Determine the [x, y] coordinate at the center of the cell enclosing the given text.  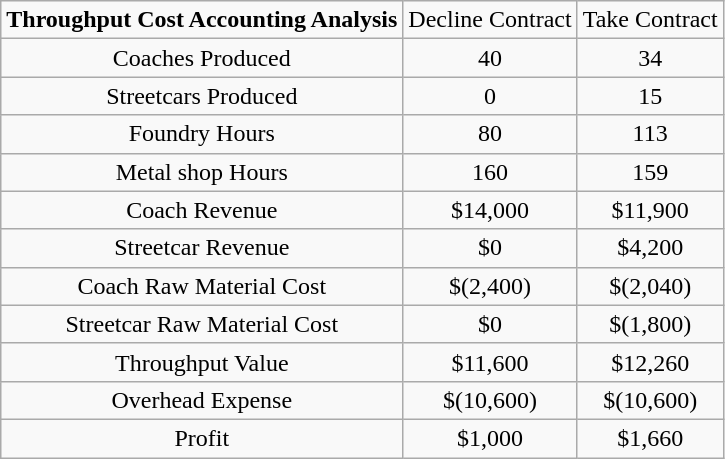
80 [490, 134]
$14,000 [490, 210]
0 [490, 96]
160 [490, 172]
15 [650, 96]
Throughput Value [202, 362]
Throughput Cost Accounting Analysis [202, 20]
159 [650, 172]
Coach Revenue [202, 210]
$(1,800) [650, 324]
40 [490, 58]
Take Contract [650, 20]
Decline Contract [490, 20]
$11,600 [490, 362]
113 [650, 134]
Streetcar Revenue [202, 248]
$4,200 [650, 248]
$11,900 [650, 210]
Foundry Hours [202, 134]
Overhead Expense [202, 400]
Profit [202, 438]
Streetcar Raw Material Cost [202, 324]
$12,260 [650, 362]
$(2,040) [650, 286]
$1,000 [490, 438]
$1,660 [650, 438]
Metal shop Hours [202, 172]
34 [650, 58]
$(2,400) [490, 286]
Coach Raw Material Cost [202, 286]
Streetcars Produced [202, 96]
Coaches Produced [202, 58]
